Detect which cell encompasses the target text, then output its [x, y] center coordinate. 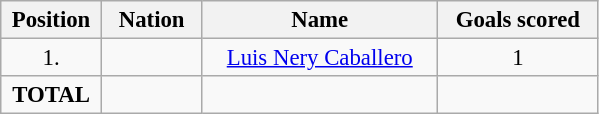
Goals scored [518, 20]
1 [518, 58]
Nation [152, 20]
Name [320, 20]
Luis Nery Caballero [320, 58]
Position [52, 20]
1. [52, 58]
TOTAL [52, 95]
